Return the [X, Y] coordinate for the center point of the cell that contains the specified text.  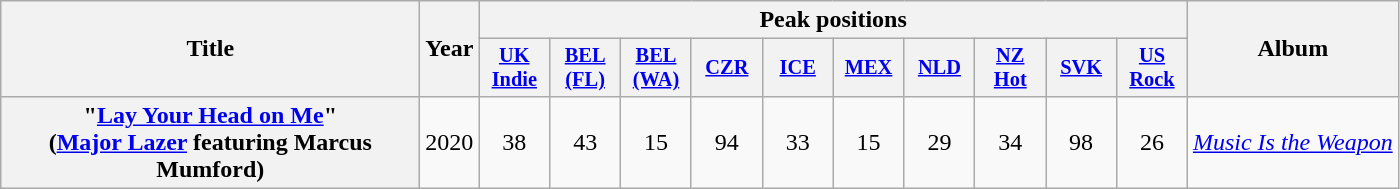
NLD [940, 68]
94 [726, 142]
ICE [798, 68]
29 [940, 142]
38 [514, 142]
26 [1152, 142]
2020 [450, 142]
43 [586, 142]
Music Is the Weapon [1292, 142]
NZHot [1010, 68]
98 [1082, 142]
Title [210, 49]
BEL(FL) [586, 68]
Year [450, 49]
Peak positions [834, 20]
USRock [1152, 68]
33 [798, 142]
BEL(WA) [656, 68]
SVK [1082, 68]
MEX [868, 68]
CZR [726, 68]
34 [1010, 142]
UKIndie [514, 68]
Album [1292, 49]
"Lay Your Head on Me"(Major Lazer featuring Marcus Mumford) [210, 142]
